Detect which cell encompasses the target text, then output its (x, y) center coordinate. 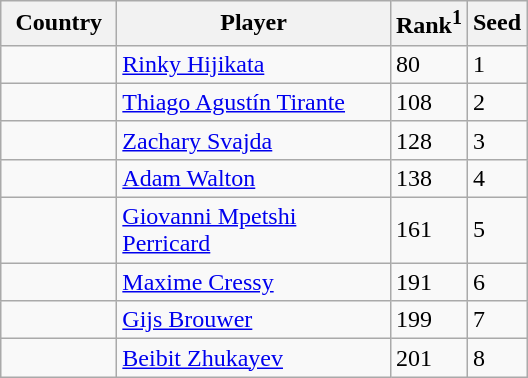
6 (496, 282)
3 (496, 140)
108 (428, 102)
138 (428, 178)
Giovanni Mpetshi Perricard (254, 230)
Player (254, 24)
199 (428, 320)
80 (428, 64)
Beibit Zhukayev (254, 358)
5 (496, 230)
128 (428, 140)
Seed (496, 24)
Gijs Brouwer (254, 320)
161 (428, 230)
8 (496, 358)
Thiago Agustín Tirante (254, 102)
2 (496, 102)
Rank1 (428, 24)
1 (496, 64)
Zachary Svajda (254, 140)
4 (496, 178)
191 (428, 282)
201 (428, 358)
Maxime Cressy (254, 282)
Rinky Hijikata (254, 64)
Country (59, 24)
Adam Walton (254, 178)
7 (496, 320)
